Locate the cell with the specified text and output its (X, Y) center coordinate. 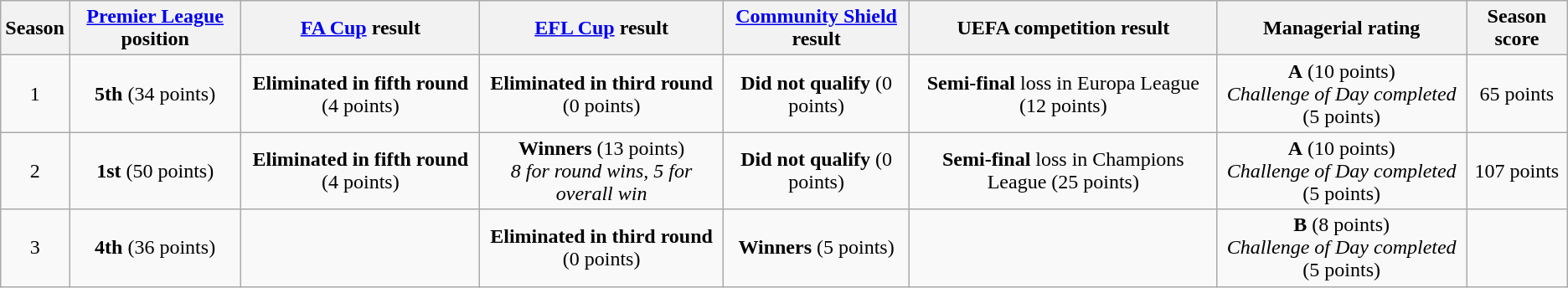
FA Cup result (360, 28)
Season score (1516, 28)
4th (36 points) (154, 248)
Managerial rating (1342, 28)
2 (35, 171)
Season (35, 28)
Semi-final loss in Europa League (12 points) (1064, 94)
Winners (13 points)8 for round wins, 5 for overall win (601, 171)
3 (35, 248)
65 points (1516, 94)
1 (35, 94)
UEFA competition result (1064, 28)
5th (34 points) (154, 94)
EFL Cup result (601, 28)
Community Shield result (816, 28)
B (8 points)Challenge of Day completed (5 points) (1342, 248)
Winners (5 points) (816, 248)
107 points (1516, 171)
Semi-final loss in Champions League (25 points) (1064, 171)
1st (50 points) (154, 171)
Premier League position (154, 28)
